From the cell containing the given text, extract its center point as [X, Y] coordinate. 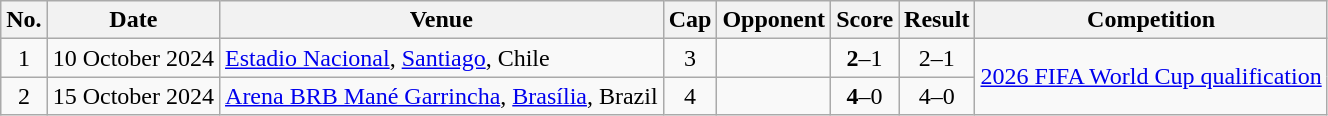
Estadio Nacional, Santiago, Chile [442, 58]
Score [865, 20]
Date [133, 20]
No. [24, 20]
10 October 2024 [133, 58]
Opponent [774, 20]
2026 FIFA World Cup qualification [1151, 77]
3 [690, 58]
2 [24, 96]
Competition [1151, 20]
Result [937, 20]
15 October 2024 [133, 96]
1 [24, 58]
Venue [442, 20]
4 [690, 96]
Cap [690, 20]
Arena BRB Mané Garrincha, Brasília, Brazil [442, 96]
